Capture the cell that displays the provided text and extract its [x, y] central coordinate. 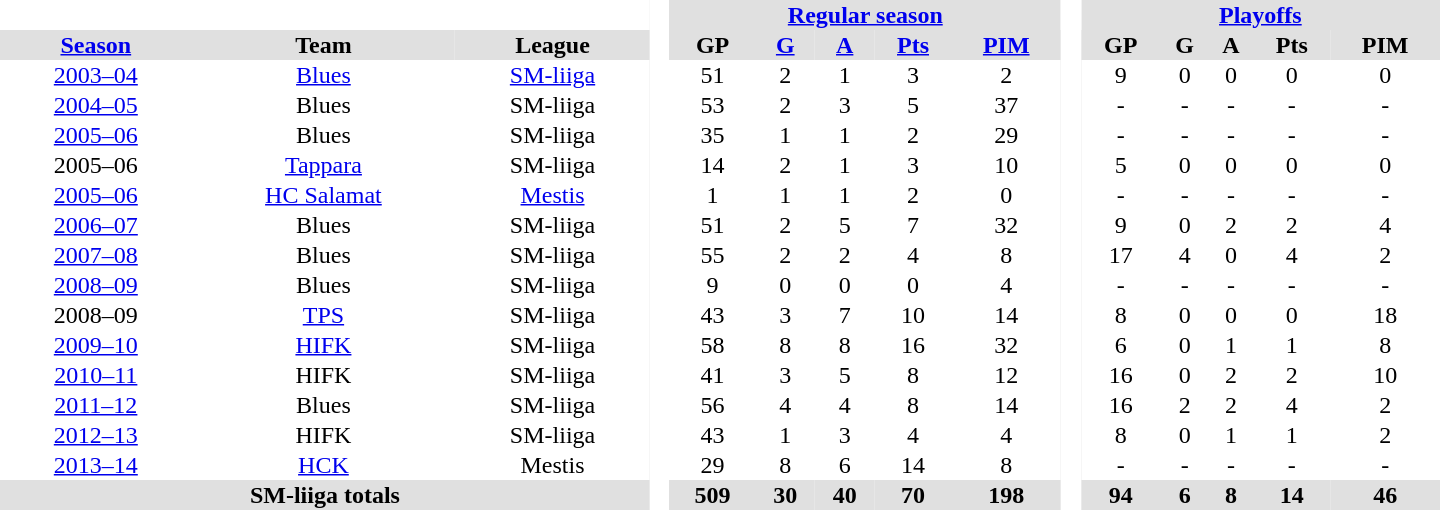
2011–12 [96, 405]
2006–07 [96, 225]
12 [1006, 375]
70 [912, 495]
40 [844, 495]
Tappara [324, 165]
TPS [324, 315]
35 [713, 135]
HCK [324, 465]
Playoffs [1260, 15]
HC Salamat [324, 195]
2012–13 [96, 435]
56 [713, 405]
Regular season [866, 15]
League [552, 45]
46 [1385, 495]
18 [1385, 315]
Season [96, 45]
30 [786, 495]
2013–14 [96, 465]
17 [1121, 255]
55 [713, 255]
2003–04 [96, 75]
41 [713, 375]
2009–10 [96, 345]
2004–05 [96, 105]
509 [713, 495]
2010–11 [96, 375]
53 [713, 105]
2007–08 [96, 255]
37 [1006, 105]
198 [1006, 495]
94 [1121, 495]
SM-liiga totals [325, 495]
Team [324, 45]
58 [713, 345]
